Locate the cell with the specified text and output its [X, Y] center coordinate. 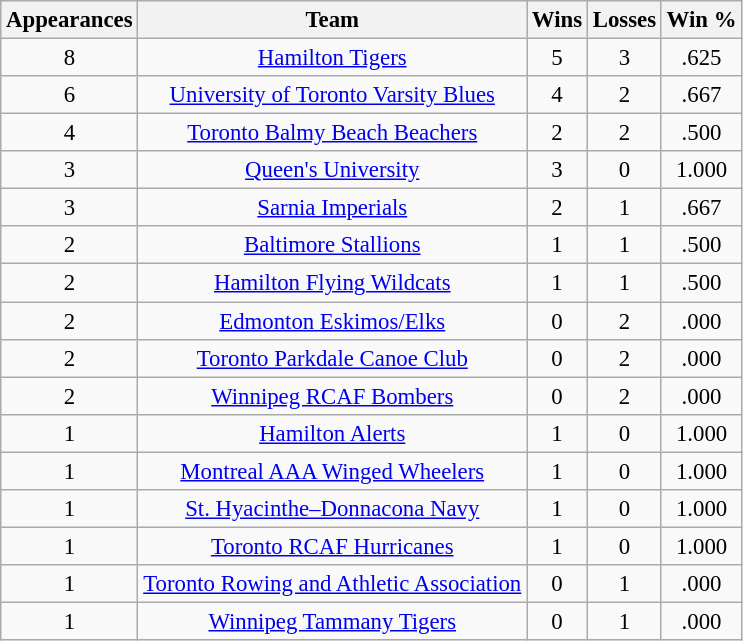
Hamilton Tigers [332, 58]
Winnipeg RCAF Bombers [332, 396]
.625 [701, 58]
Edmonton Eskimos/Elks [332, 321]
Losses [624, 20]
Toronto Parkdale Canoe Club [332, 358]
Toronto RCAF Hurricanes [332, 546]
Hamilton Flying Wildcats [332, 283]
Win % [701, 20]
Hamilton Alerts [332, 433]
Toronto Balmy Beach Beachers [332, 133]
6 [70, 95]
Wins [558, 20]
5 [558, 58]
Toronto Rowing and Athletic Association [332, 584]
8 [70, 58]
Team [332, 20]
Sarnia Imperials [332, 208]
St. Hyacinthe–Donnacona Navy [332, 509]
Baltimore Stallions [332, 245]
University of Toronto Varsity Blues [332, 95]
Appearances [70, 20]
Queen's University [332, 170]
Montreal AAA Winged Wheelers [332, 471]
Winnipeg Tammany Tigers [332, 621]
